Extract the [X, Y] coordinate from the center of the cell holding the provided text.  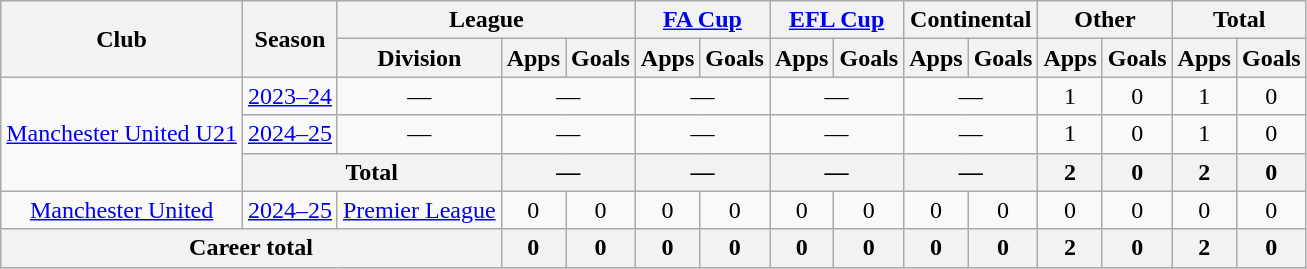
Career total [251, 248]
2023–24 [290, 96]
Division [419, 58]
Season [290, 39]
Continental [971, 20]
FA Cup [702, 20]
Club [122, 39]
Manchester United U21 [122, 134]
Manchester United [122, 210]
Premier League [419, 210]
League [486, 20]
Other [1105, 20]
EFL Cup [837, 20]
